From the cell containing the given text, extract its center point as (x, y) coordinate. 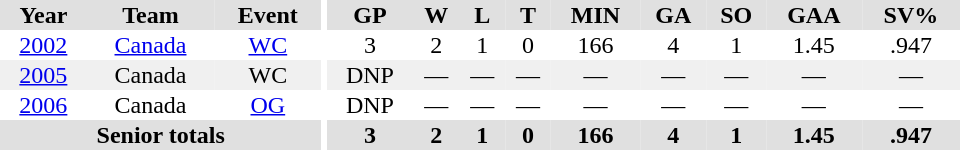
SO (736, 15)
L (482, 15)
T (528, 15)
SV% (911, 15)
2006 (44, 105)
Senior totals (160, 135)
GAA (814, 15)
Team (151, 15)
GP (370, 15)
GA (673, 15)
MIN (596, 15)
W (436, 15)
Year (44, 15)
2002 (44, 45)
Event (268, 15)
OG (268, 105)
2005 (44, 75)
